Scan for the cell matching the given text and deliver its (X, Y) coordinate at center. 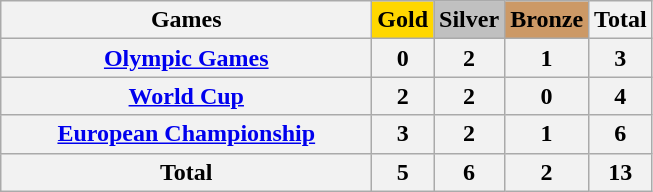
5 (403, 172)
4 (621, 96)
Bronze (547, 20)
Games (186, 20)
13 (621, 172)
Silver (470, 20)
European Championship (186, 134)
World Cup (186, 96)
Olympic Games (186, 58)
Gold (403, 20)
